Output the [x, y] coordinate of the center of the cell containing the given text.  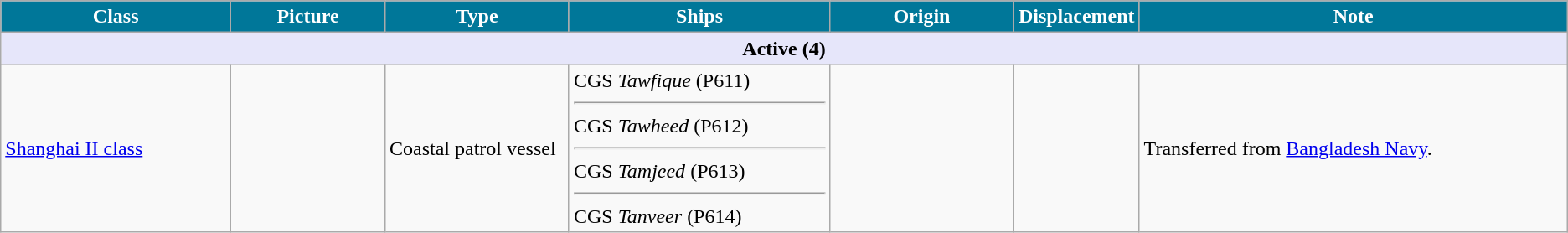
Class [116, 17]
Picture [308, 17]
Shanghai II class [116, 148]
Coastal patrol vessel [477, 148]
Transferred from Bangladesh Navy. [1354, 148]
Origin [922, 17]
Note [1354, 17]
Displacement [1076, 17]
Type [477, 17]
Ships [699, 17]
Active (4) [784, 49]
CGS Tawfique (P611)CGS Tawheed (P612)CGS Tamjeed (P613)CGS Tanveer (P614) [699, 148]
